Extract the (x, y) coordinate from the center of the cell holding the provided text.  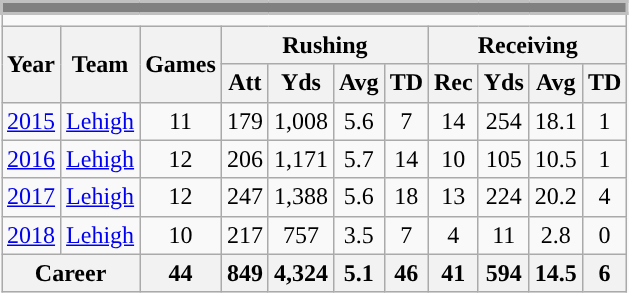
10.5 (556, 159)
105 (504, 159)
Year (32, 64)
Games (181, 64)
13 (454, 197)
Rushing (324, 45)
2016 (32, 159)
757 (300, 235)
217 (244, 235)
46 (406, 273)
6 (604, 273)
4,324 (300, 273)
18.1 (556, 121)
247 (244, 197)
Career (71, 273)
5.7 (358, 159)
5.1 (358, 273)
2.8 (556, 235)
44 (181, 273)
14.5 (556, 273)
Att (244, 83)
18 (406, 197)
Team (100, 64)
Rec (454, 83)
594 (504, 273)
2015 (32, 121)
224 (504, 197)
41 (454, 273)
Receiving (528, 45)
0 (604, 235)
2017 (32, 197)
849 (244, 273)
1,388 (300, 197)
20.2 (556, 197)
254 (504, 121)
1,008 (300, 121)
3.5 (358, 235)
206 (244, 159)
179 (244, 121)
1,171 (300, 159)
2018 (32, 235)
